Search for the cell housing the specified text and yield its (X, Y) center coordinate. 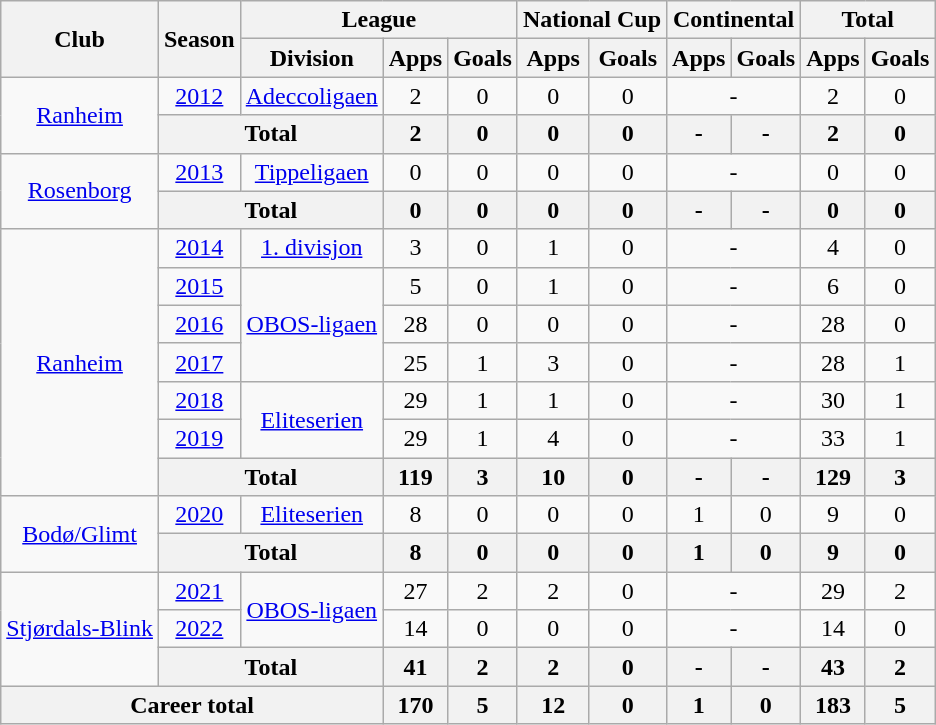
2014 (199, 248)
Rosenborg (80, 191)
1. divisjon (312, 248)
2017 (199, 362)
National Cup (592, 20)
41 (415, 667)
Stjørdals-Blink (80, 629)
2021 (199, 591)
2020 (199, 515)
Season (199, 39)
2022 (199, 629)
30 (833, 400)
25 (415, 362)
27 (415, 591)
6 (833, 286)
170 (415, 705)
2012 (199, 96)
2013 (199, 172)
183 (833, 705)
43 (833, 667)
Adeccoligaen (312, 96)
2016 (199, 324)
2018 (199, 400)
119 (415, 477)
2019 (199, 438)
Tippeligaen (312, 172)
2015 (199, 286)
Club (80, 39)
12 (553, 705)
Continental (734, 20)
Bodø/Glimt (80, 534)
Career total (192, 705)
129 (833, 477)
League (378, 20)
33 (833, 438)
Division (312, 58)
10 (553, 477)
